Output the [X, Y] coordinate of the center of the cell containing the given text.  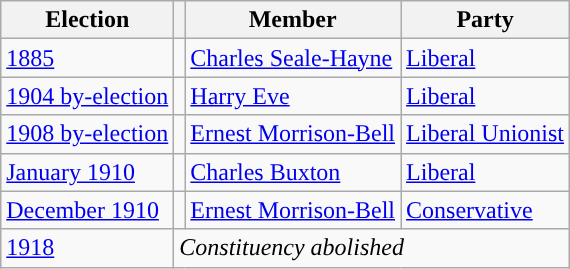
Member [293, 20]
Charles Buxton [293, 172]
December 1910 [88, 210]
Harry Eve [293, 96]
Conservative [486, 210]
1908 by-election [88, 134]
Charles Seale-Hayne [293, 58]
1918 [88, 248]
January 1910 [88, 172]
Party [486, 20]
Election [88, 20]
1885 [88, 58]
Liberal Unionist [486, 134]
1904 by-election [88, 96]
Constituency abolished [372, 248]
